Detect which cell encompasses the target text, then output its [X, Y] center coordinate. 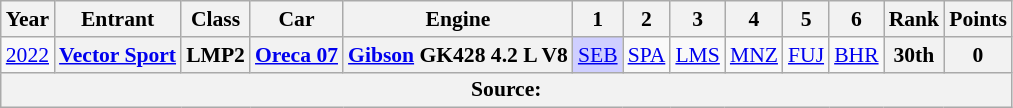
Year [28, 19]
Car [296, 19]
Entrant [118, 19]
LMS [698, 55]
Gibson GK428 4.2 L V8 [458, 55]
5 [806, 19]
2022 [28, 55]
30th [914, 55]
FUJ [806, 55]
Points [978, 19]
SPA [647, 55]
Vector Sport [118, 55]
2 [647, 19]
Class [216, 19]
Source: [506, 90]
4 [754, 19]
SEB [598, 55]
1 [598, 19]
Rank [914, 19]
Engine [458, 19]
MNZ [754, 55]
0 [978, 55]
LMP2 [216, 55]
6 [856, 19]
3 [698, 19]
BHR [856, 55]
Oreca 07 [296, 55]
